Return the (X, Y) coordinate for the center point of the cell that contains the specified text.  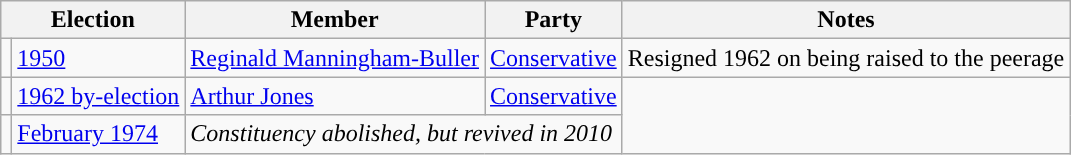
Resigned 1962 on being raised to the peerage (846, 58)
Member (335, 20)
Notes (846, 20)
Party (553, 20)
1950 (98, 58)
1962 by-election (98, 96)
Constituency abolished, but revived in 2010 (404, 134)
February 1974 (98, 134)
Election (93, 20)
Reginald Manningham-Buller (335, 58)
Arthur Jones (335, 96)
